Pinpoint the cell where the given text exists, returning its (x, y) midpoint coordinate. 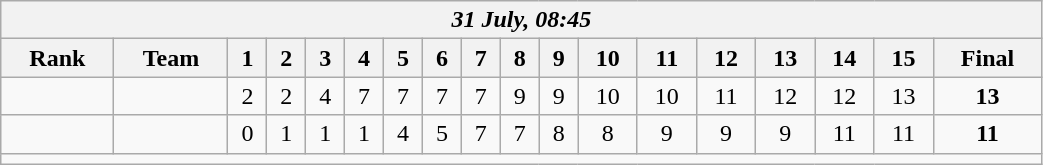
15 (904, 58)
0 (248, 134)
14 (844, 58)
Team (171, 58)
31 July, 08:45 (522, 20)
6 (442, 58)
Final (988, 58)
3 (326, 58)
Rank (58, 58)
